Scan for the cell matching the given text and deliver its [x, y] coordinate at center. 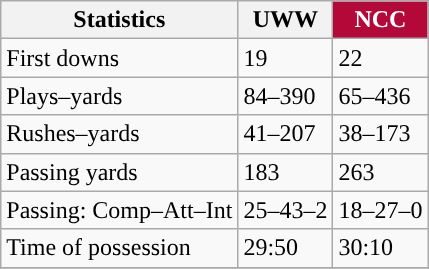
29:50 [286, 248]
38–173 [380, 134]
First downs [120, 58]
Passing yards [120, 172]
Statistics [120, 20]
183 [286, 172]
Rushes–yards [120, 134]
84–390 [286, 96]
UWW [286, 20]
41–207 [286, 134]
Time of possession [120, 248]
18–27–0 [380, 210]
65–436 [380, 96]
30:10 [380, 248]
Plays–yards [120, 96]
22 [380, 58]
19 [286, 58]
263 [380, 172]
NCC [380, 20]
Passing: Comp–Att–Int [120, 210]
25–43–2 [286, 210]
